Return (X, Y) of the center of cell containing provided text 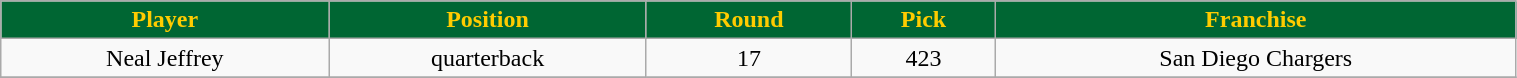
Round (748, 20)
Position (488, 20)
quarterback (488, 58)
San Diego Chargers (1256, 58)
Pick (924, 20)
Neal Jeffrey (165, 58)
Franchise (1256, 20)
17 (748, 58)
Player (165, 20)
423 (924, 58)
